Capture the cell that displays the provided text and extract its (X, Y) central coordinate. 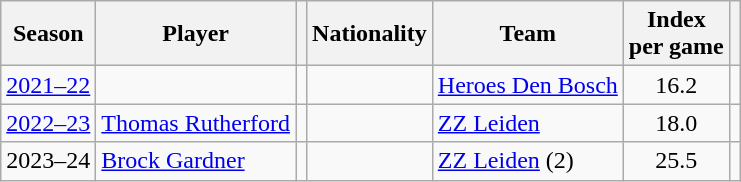
Player (196, 34)
2022–23 (48, 123)
ZZ Leiden (2) (528, 161)
16.2 (676, 85)
ZZ Leiden (528, 123)
Indexper game (676, 34)
2021–22 (48, 85)
Team (528, 34)
Nationality (370, 34)
Thomas Rutherford (196, 123)
Brock Gardner (196, 161)
Season (48, 34)
2023–24 (48, 161)
Heroes Den Bosch (528, 85)
25.5 (676, 161)
18.0 (676, 123)
